Pinpoint the cell where the given text exists, returning its (x, y) midpoint coordinate. 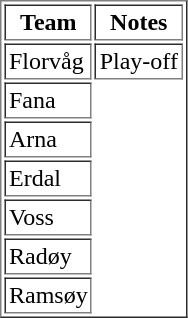
Florvåg (48, 62)
Team (48, 22)
Radøy (48, 256)
Play-off (138, 62)
Arna (48, 140)
Ramsøy (48, 296)
Notes (138, 22)
Erdal (48, 178)
Fana (48, 100)
Voss (48, 218)
